Return the (X, Y) coordinate for the center point of the cell that contains the specified text.  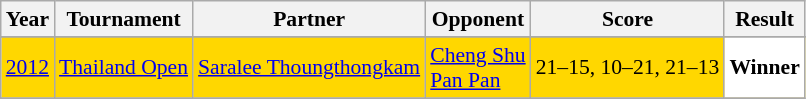
Cheng Shu Pan Pan (478, 68)
Tournament (124, 19)
Result (764, 19)
21–15, 10–21, 21–13 (628, 68)
2012 (28, 68)
Opponent (478, 19)
Score (628, 19)
Year (28, 19)
Winner (764, 68)
Partner (309, 19)
Thailand Open (124, 68)
Saralee Thoungthongkam (309, 68)
